From the cell containing the given text, extract its center point as (x, y) coordinate. 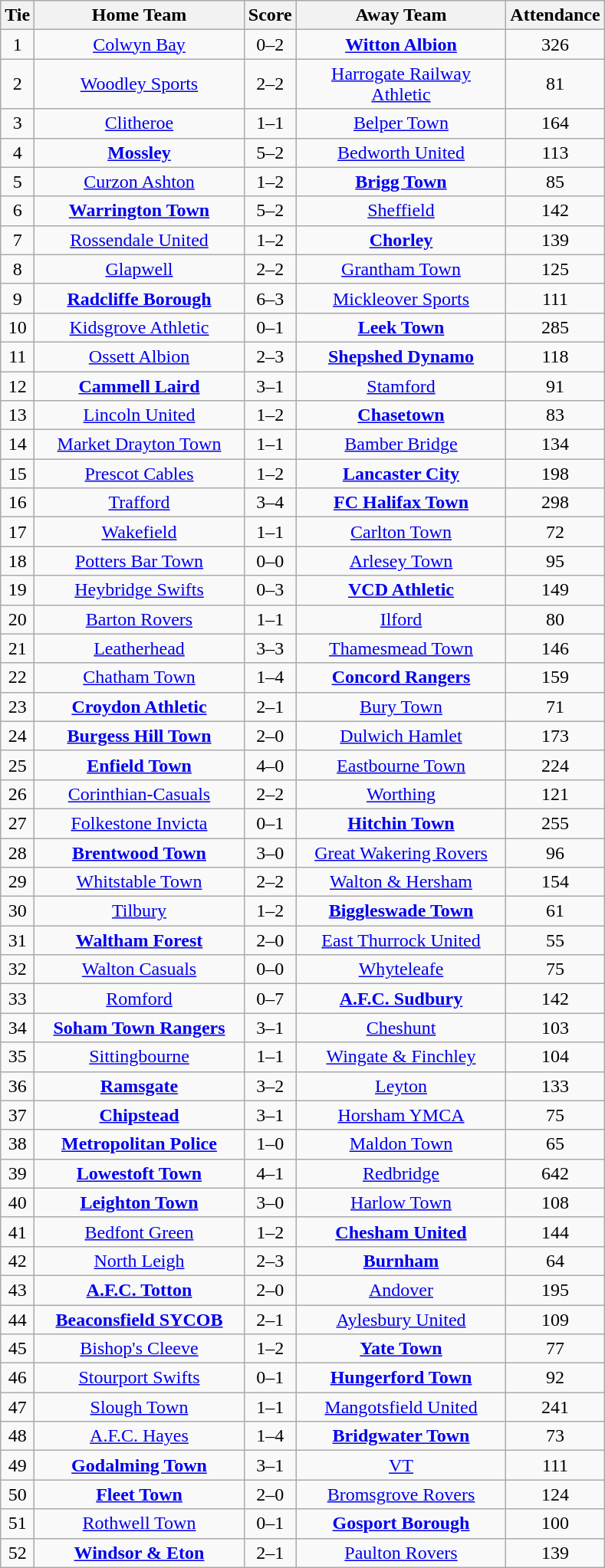
44 (18, 1319)
42 (18, 1261)
4–0 (270, 765)
Walton & Hersham (401, 882)
Stamford (401, 385)
133 (555, 1086)
326 (555, 44)
Kidsgrove Athletic (140, 327)
0–2 (270, 44)
25 (18, 765)
27 (18, 823)
Maldon Town (401, 1144)
Cheshunt (401, 1028)
0–7 (270, 999)
Windsor & Eton (140, 1553)
Woodley Sports (140, 84)
224 (555, 765)
Hungerford Town (401, 1378)
77 (555, 1349)
Leyton (401, 1086)
Gosport Borough (401, 1524)
29 (18, 882)
Belper Town (401, 123)
49 (18, 1465)
Score (270, 15)
East Thurrock United (401, 940)
Sheffield (401, 211)
11 (18, 356)
285 (555, 327)
Radcliffe Borough (140, 298)
Home Team (140, 15)
Andover (401, 1290)
Mangotsfield United (401, 1407)
125 (555, 269)
Leighton Town (140, 1202)
Ilford (401, 619)
39 (18, 1173)
198 (555, 474)
Sittingbourne (140, 1057)
Waltham Forest (140, 940)
A.F.C. Hayes (140, 1436)
1–0 (270, 1144)
Fleet Town (140, 1494)
83 (555, 415)
100 (555, 1524)
3 (18, 123)
30 (18, 911)
255 (555, 823)
80 (555, 619)
A.F.C. Sudbury (401, 999)
Wakefield (140, 532)
Witton Albion (401, 44)
65 (555, 1144)
Harlow Town (401, 1202)
Chesham United (401, 1232)
Yate Town (401, 1349)
298 (555, 503)
164 (555, 123)
113 (555, 153)
47 (18, 1407)
Tilbury (140, 911)
Arlesey Town (401, 561)
Metropolitan Police (140, 1144)
Dulwich Hamlet (401, 736)
4 (18, 153)
104 (555, 1057)
Grantham Town (401, 269)
Great Wakering Rovers (401, 853)
Lancaster City (401, 474)
Rothwell Town (140, 1524)
72 (555, 532)
Bridgwater Town (401, 1436)
10 (18, 327)
24 (18, 736)
241 (555, 1407)
73 (555, 1436)
Lowestoft Town (140, 1173)
81 (555, 84)
52 (18, 1553)
Heybridge Swifts (140, 590)
3–2 (270, 1086)
7 (18, 240)
Slough Town (140, 1407)
VCD Athletic (401, 590)
45 (18, 1349)
3–3 (270, 648)
A.F.C. Totton (140, 1290)
Concord Rangers (401, 677)
Rossendale United (140, 240)
Mossley (140, 153)
Burnham (401, 1261)
46 (18, 1378)
Hitchin Town (401, 823)
Mickleover Sports (401, 298)
71 (555, 707)
Bury Town (401, 707)
36 (18, 1086)
Carlton Town (401, 532)
Wingate & Finchley (401, 1057)
Aylesbury United (401, 1319)
Glapwell (140, 269)
Leek Town (401, 327)
38 (18, 1144)
28 (18, 853)
Shepshed Dynamo (401, 356)
6 (18, 211)
35 (18, 1057)
Walton Casuals (140, 969)
Chasetown (401, 415)
64 (555, 1261)
43 (18, 1290)
4–1 (270, 1173)
Clitheroe (140, 123)
159 (555, 677)
Croydon Athletic (140, 707)
91 (555, 385)
19 (18, 590)
40 (18, 1202)
FC Halifax Town (401, 503)
Cammell Laird (140, 385)
VT (401, 1465)
18 (18, 561)
Folkestone Invicta (140, 823)
5 (18, 182)
Barton Rovers (140, 619)
Leatherhead (140, 648)
1 (18, 44)
Ossett Albion (140, 356)
Trafford (140, 503)
Attendance (555, 15)
32 (18, 969)
121 (555, 794)
Enfield Town (140, 765)
6–3 (270, 298)
Beaconsfield SYCOB (140, 1319)
154 (555, 882)
95 (555, 561)
Soham Town Rangers (140, 1028)
173 (555, 736)
8 (18, 269)
23 (18, 707)
Market Drayton Town (140, 444)
92 (555, 1378)
26 (18, 794)
Prescot Cables (140, 474)
17 (18, 532)
103 (555, 1028)
14 (18, 444)
41 (18, 1232)
Lincoln United (140, 415)
North Leigh (140, 1261)
Godalming Town (140, 1465)
9 (18, 298)
34 (18, 1028)
2 (18, 84)
Worthing (401, 794)
50 (18, 1494)
Whyteleafe (401, 969)
Redbridge (401, 1173)
Warrington Town (140, 211)
12 (18, 385)
Bamber Bridge (401, 444)
124 (555, 1494)
109 (555, 1319)
20 (18, 619)
48 (18, 1436)
195 (555, 1290)
Bishop's Cleeve (140, 1349)
Chorley (401, 240)
108 (555, 1202)
642 (555, 1173)
55 (555, 940)
Eastbourne Town (401, 765)
Chatham Town (140, 677)
Burgess Hill Town (140, 736)
Brigg Town (401, 182)
21 (18, 648)
134 (555, 444)
Tie (18, 15)
22 (18, 677)
Potters Bar Town (140, 561)
Biggleswade Town (401, 911)
Corinthian-Casuals (140, 794)
Away Team (401, 15)
149 (555, 590)
Stourport Swifts (140, 1378)
Chipstead (140, 1115)
0–3 (270, 590)
Romford (140, 999)
96 (555, 853)
146 (555, 648)
Bedworth United (401, 153)
Paulton Rovers (401, 1553)
85 (555, 182)
Thamesmead Town (401, 648)
Whitstable Town (140, 882)
37 (18, 1115)
13 (18, 415)
Horsham YMCA (401, 1115)
Colwyn Bay (140, 44)
33 (18, 999)
Curzon Ashton (140, 182)
3–4 (270, 503)
16 (18, 503)
Harrogate Railway Athletic (401, 84)
15 (18, 474)
144 (555, 1232)
51 (18, 1524)
61 (555, 911)
31 (18, 940)
Bromsgrove Rovers (401, 1494)
Bedfont Green (140, 1232)
Ramsgate (140, 1086)
118 (555, 356)
Brentwood Town (140, 853)
